Capture the cell that displays the provided text and extract its [x, y] central coordinate. 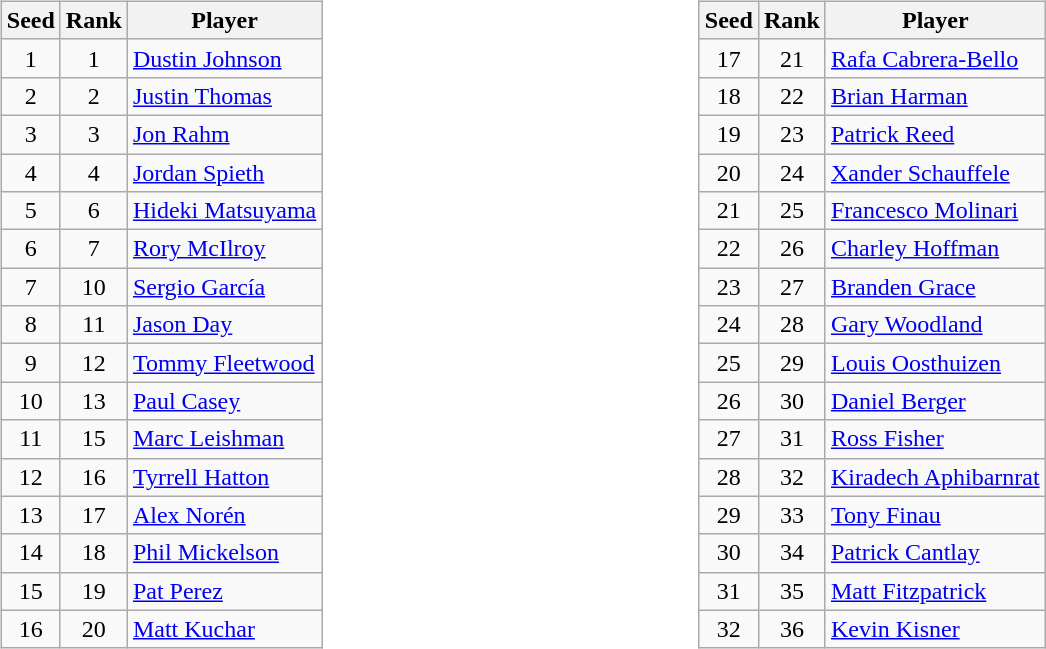
Charley Hoffman [935, 249]
14 [30, 553]
33 [792, 515]
34 [792, 553]
Branden Grace [935, 287]
Matt Fitzpatrick [935, 591]
Louis Oosthuizen [935, 363]
Patrick Reed [935, 134]
Rafa Cabrera-Bello [935, 58]
Brian Harman [935, 96]
Tyrrell Hatton [224, 477]
Justin Thomas [224, 96]
5 [30, 211]
Pat Perez [224, 591]
Patrick Cantlay [935, 553]
Paul Casey [224, 401]
Kevin Kisner [935, 629]
8 [30, 325]
Phil Mickelson [224, 553]
Marc Leishman [224, 439]
Hideki Matsuyama [224, 211]
Daniel Berger [935, 401]
Ross Fisher [935, 439]
Jordan Spieth [224, 173]
9 [30, 363]
Tommy Fleetwood [224, 363]
Kiradech Aphibarnrat [935, 477]
Rory McIlroy [224, 249]
Matt Kuchar [224, 629]
Xander Schauffele [935, 173]
Francesco Molinari [935, 211]
35 [792, 591]
Alex Norén [224, 515]
Jon Rahm [224, 134]
Jason Day [224, 325]
Tony Finau [935, 515]
Sergio García [224, 287]
36 [792, 629]
Dustin Johnson [224, 58]
Gary Woodland [935, 325]
